Locate the cell with the specified text and output its (X, Y) center coordinate. 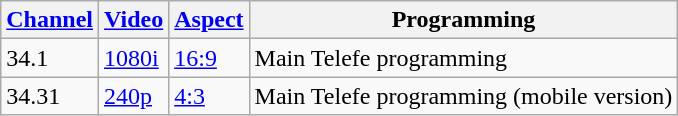
Video (134, 20)
Main Telefe programming (464, 58)
4:3 (209, 96)
1080i (134, 58)
Aspect (209, 20)
Programming (464, 20)
34.1 (50, 58)
34.31 (50, 96)
Channel (50, 20)
Main Telefe programming (mobile version) (464, 96)
16:9 (209, 58)
240p (134, 96)
